Provide the (x, y) coordinate of the cell's center where the given text is located.  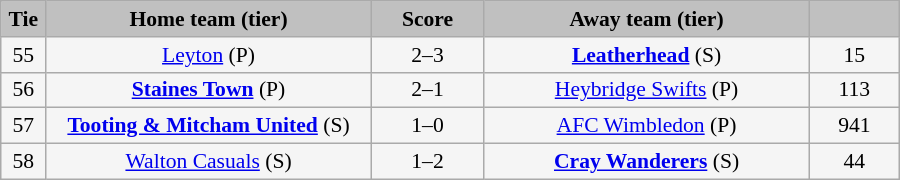
58 (24, 162)
Leatherhead (S) (647, 55)
Cray Wanderers (S) (647, 162)
Home team (tier) (209, 19)
Heybridge Swifts (P) (647, 90)
AFC Wimbledon (P) (647, 126)
57 (24, 126)
15 (854, 55)
2–1 (427, 90)
113 (854, 90)
Leyton (P) (209, 55)
1–2 (427, 162)
Away team (tier) (647, 19)
2–3 (427, 55)
Tie (24, 19)
56 (24, 90)
941 (854, 126)
Walton Casuals (S) (209, 162)
Staines Town (P) (209, 90)
Score (427, 19)
1–0 (427, 126)
Tooting & Mitcham United (S) (209, 126)
44 (854, 162)
55 (24, 55)
